Extract the [x, y] coordinate from the center of the cell holding the provided text.  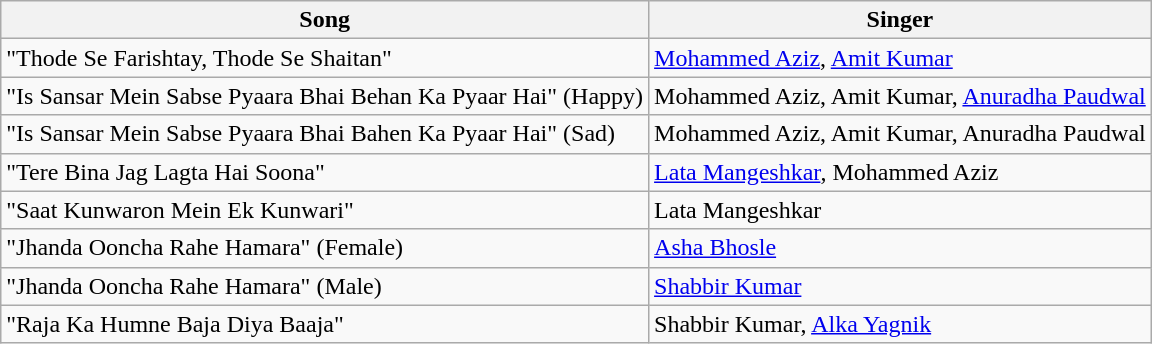
"Is Sansar Mein Sabse Pyaara Bhai Behan Ka Pyaar Hai" (Happy) [325, 96]
Asha Bhosle [900, 248]
Mohammed Aziz, Amit Kumar [900, 58]
Song [325, 20]
"Jhanda Ooncha Rahe Hamara" (Female) [325, 248]
Lata Mangeshkar [900, 210]
"Is Sansar Mein Sabse Pyaara Bhai Bahen Ka Pyaar Hai" (Sad) [325, 134]
Lata Mangeshkar, Mohammed Aziz [900, 172]
"Thode Se Farishtay, Thode Se Shaitan" [325, 58]
Singer [900, 20]
"Raja Ka Humne Baja Diya Baaja" [325, 324]
"Saat Kunwaron Mein Ek Kunwari" [325, 210]
Shabbir Kumar [900, 286]
"Tere Bina Jag Lagta Hai Soona" [325, 172]
Shabbir Kumar, Alka Yagnik [900, 324]
"Jhanda Ooncha Rahe Hamara" (Male) [325, 286]
